Pinpoint the cell where the given text exists, returning its (x, y) midpoint coordinate. 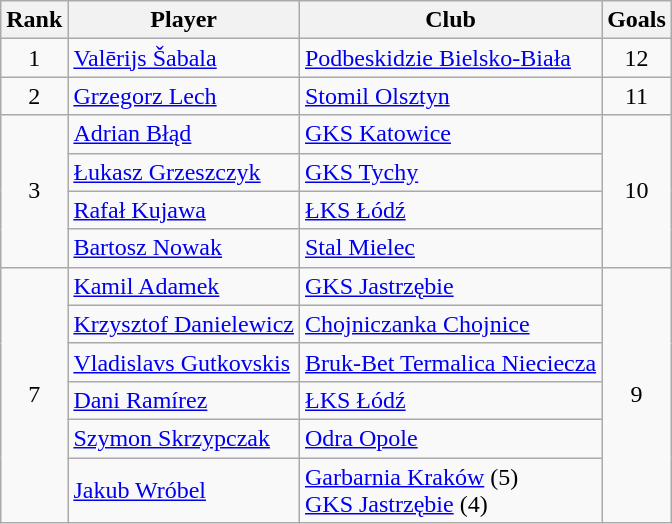
7 (34, 394)
GKS Katowice (450, 134)
Garbarnia Kraków (5)GKS Jastrzębie (4) (450, 490)
11 (637, 96)
9 (637, 394)
Krzysztof Danielewicz (184, 324)
1 (34, 58)
12 (637, 58)
Valērijs Šabala (184, 58)
Rafał Kujawa (184, 210)
Player (184, 20)
Goals (637, 20)
Kamil Adamek (184, 286)
Łukasz Grzeszczyk (184, 172)
Grzegorz Lech (184, 96)
3 (34, 191)
Bruk-Bet Termalica Nieciecza (450, 362)
10 (637, 191)
Jakub Wróbel (184, 490)
Chojniczanka Chojnice (450, 324)
Stal Mielec (450, 248)
Bartosz Nowak (184, 248)
Szymon Skrzypczak (184, 438)
Dani Ramírez (184, 400)
Vladislavs Gutkovskis (184, 362)
GKS Jastrzębie (450, 286)
GKS Tychy (450, 172)
Adrian Błąd (184, 134)
Stomil Olsztyn (450, 96)
Club (450, 20)
Rank (34, 20)
Odra Opole (450, 438)
Podbeskidzie Bielsko-Biała (450, 58)
2 (34, 96)
